Provide the (X, Y) coordinate of the cell's center where the given text is located.  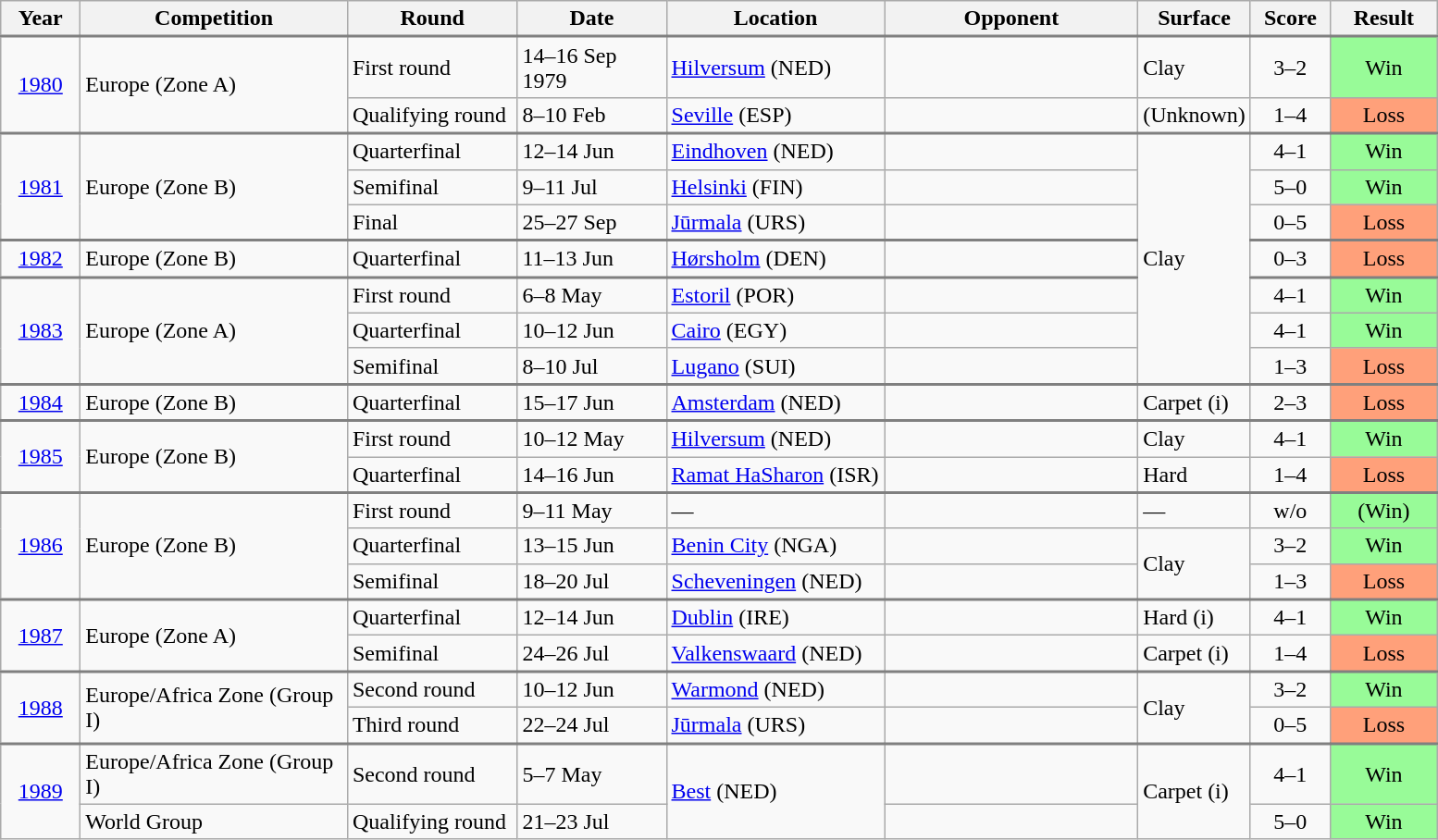
(Win) (1383, 511)
18–20 Jul (592, 581)
Benin City (NGA) (775, 546)
(Unknown) (1195, 115)
Final (432, 222)
Hørsholm (DEN) (775, 259)
2–3 (1290, 402)
Ramat HaSharon (ISR) (775, 476)
9–11 Jul (592, 187)
World Group (215, 821)
Lugano (SUI) (775, 366)
1987 (41, 636)
Dublin (IRE) (775, 618)
1982 (41, 259)
Third round (432, 725)
Helsinki (FIN) (775, 187)
21–23 Jul (592, 821)
1980 (41, 85)
1984 (41, 402)
14–16 Jun (592, 476)
Warmond (NED) (775, 690)
9–11 May (592, 511)
Round (432, 19)
6–8 May (592, 294)
5–7 May (592, 773)
8–10 Jul (592, 366)
Estoril (POR) (775, 294)
1988 (41, 708)
Best (NED) (775, 791)
8–10 Feb (592, 115)
Amsterdam (NED) (775, 402)
14–16 Sep 1979 (592, 68)
Cairo (EGY) (775, 330)
Score (1290, 19)
25–27 Sep (592, 222)
1986 (41, 546)
Year (41, 19)
15–17 Jun (592, 402)
Result (1383, 19)
22–24 Jul (592, 725)
Surface (1195, 19)
11–13 Jun (592, 259)
Hard (1195, 476)
Hard (i) (1195, 618)
Scheveningen (NED) (775, 581)
10–12 May (592, 439)
Date (592, 19)
Opponent (1011, 19)
Eindhoven (NED) (775, 152)
13–15 Jun (592, 546)
Location (775, 19)
Seville (ESP) (775, 115)
Valkenswaard (NED) (775, 653)
1985 (41, 457)
1989 (41, 791)
Competition (215, 19)
1981 (41, 187)
24–26 Jul (592, 653)
w/o (1290, 511)
0–3 (1290, 259)
1983 (41, 330)
